Extract the (x, y) coordinate from the center of the cell holding the provided text.  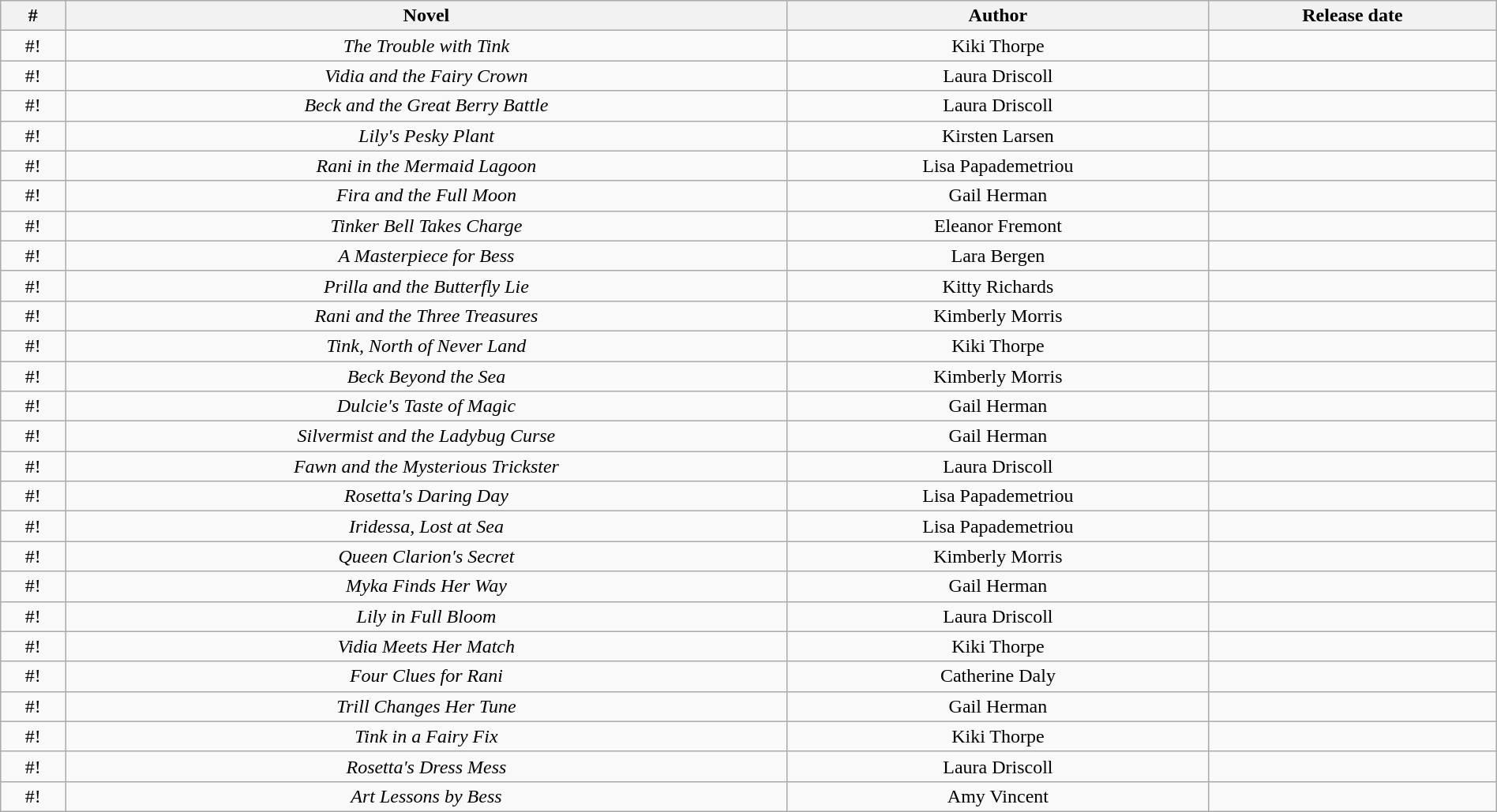
Trill Changes Her Tune (426, 706)
Rani and the Three Treasures (426, 316)
Queen Clarion's Secret (426, 556)
Tink in a Fairy Fix (426, 736)
Rani in the Mermaid Lagoon (426, 166)
Release date (1353, 16)
Fira and the Full Moon (426, 196)
Author (998, 16)
Vidia Meets Her Match (426, 646)
# (33, 16)
Tinker Bell Takes Charge (426, 226)
Kitty Richards (998, 286)
Iridessa, Lost at Sea (426, 526)
The Trouble with Tink (426, 46)
Art Lessons by Bess (426, 796)
Eleanor Fremont (998, 226)
Lily's Pesky Plant (426, 136)
Lara Bergen (998, 256)
Beck Beyond the Sea (426, 376)
Rosetta's Daring Day (426, 496)
Novel (426, 16)
Amy Vincent (998, 796)
Silvermist and the Ladybug Curse (426, 436)
Four Clues for Rani (426, 676)
Rosetta's Dress Mess (426, 766)
Myka Finds Her Way (426, 586)
A Masterpiece for Bess (426, 256)
Fawn and the Mysterious Trickster (426, 466)
Prilla and the Butterfly Lie (426, 286)
Beck and the Great Berry Battle (426, 106)
Dulcie's Taste of Magic (426, 406)
Kirsten Larsen (998, 136)
Lily in Full Bloom (426, 616)
Vidia and the Fairy Crown (426, 76)
Tink, North of Never Land (426, 346)
Catherine Daly (998, 676)
